Capture the cell that displays the provided text and extract its [X, Y] central coordinate. 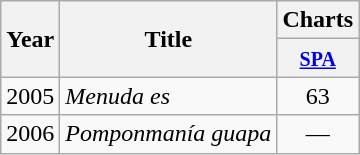
63 [318, 96]
SPA [318, 58]
— [318, 134]
2005 [30, 96]
2006 [30, 134]
Charts [318, 20]
Menuda es [168, 96]
Pomponmanía guapa [168, 134]
Year [30, 39]
Title [168, 39]
